Pinpoint the cell where the given text exists, returning its (x, y) midpoint coordinate. 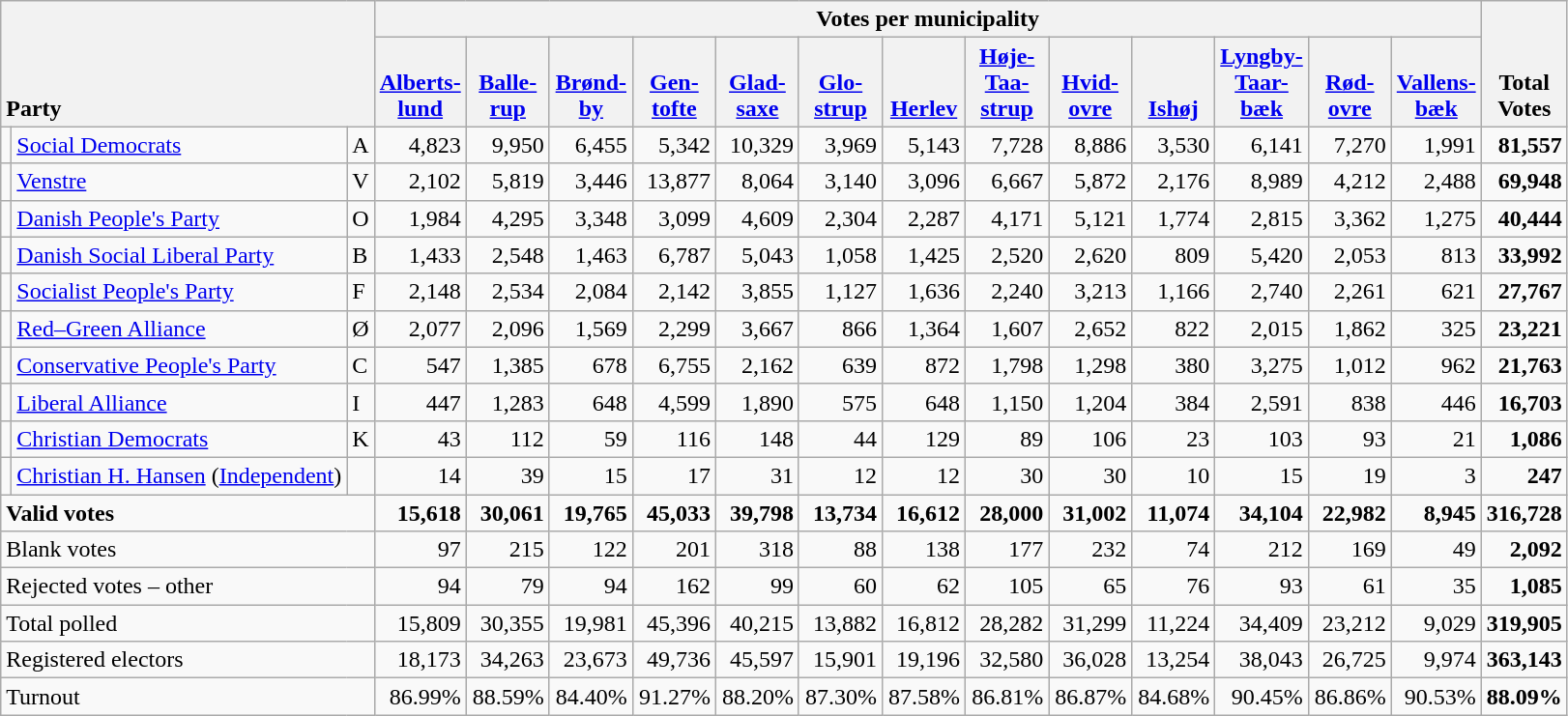
1,890 (757, 402)
Christian Democrats (180, 439)
547 (420, 365)
31,002 (1090, 513)
3,855 (757, 292)
169 (1350, 550)
2,299 (674, 329)
2,815 (1262, 218)
Blank votes (188, 550)
2,084 (591, 292)
19 (1350, 475)
11,074 (1174, 513)
2,652 (1090, 329)
2,548 (508, 255)
15,809 (420, 623)
813 (1437, 255)
1,569 (591, 329)
116 (674, 439)
Hvid- ovre (1090, 82)
Lyngby- Taar- bæk (1262, 82)
6,455 (591, 145)
I (361, 402)
91.27% (674, 697)
Brønd- by (591, 82)
2,015 (1262, 329)
1,364 (924, 329)
21,763 (1524, 365)
Total polled (188, 623)
4,212 (1350, 182)
3,530 (1174, 145)
40,215 (757, 623)
162 (674, 587)
1,275 (1437, 218)
Gen- tofte (674, 82)
621 (1437, 292)
1,433 (420, 255)
Party (188, 64)
447 (420, 402)
14 (420, 475)
1,012 (1350, 365)
16,812 (924, 623)
74 (1174, 550)
89 (1007, 439)
V (361, 182)
1,385 (508, 365)
33,992 (1524, 255)
575 (840, 402)
31,299 (1090, 623)
9,950 (508, 145)
639 (840, 365)
38,043 (1262, 660)
232 (1090, 550)
28,282 (1007, 623)
129 (924, 439)
2,102 (420, 182)
380 (1174, 365)
15,618 (420, 513)
2,162 (757, 365)
79 (508, 587)
Valid votes (188, 513)
6,787 (674, 255)
90.45% (1262, 697)
2,096 (508, 329)
4,823 (420, 145)
99 (757, 587)
6,755 (674, 365)
13,254 (1174, 660)
88.59% (508, 697)
866 (840, 329)
2,591 (1262, 402)
1,058 (840, 255)
39 (508, 475)
39,798 (757, 513)
103 (1262, 439)
678 (591, 365)
26,725 (1350, 660)
2,240 (1007, 292)
4,599 (674, 402)
1,984 (420, 218)
Glad- saxe (757, 82)
22,982 (1350, 513)
6,667 (1007, 182)
Herlev (924, 82)
325 (1437, 329)
28,000 (1007, 513)
62 (924, 587)
8,945 (1437, 513)
86.86% (1350, 697)
23,212 (1350, 623)
30,061 (508, 513)
69,948 (1524, 182)
A (361, 145)
81,557 (1524, 145)
C (361, 365)
318 (757, 550)
1,798 (1007, 365)
49 (1437, 550)
3,362 (1350, 218)
40,444 (1524, 218)
Total Votes (1524, 64)
Glo- strup (840, 82)
Social Democrats (180, 145)
2,620 (1090, 255)
Conservative People's Party (180, 365)
45,033 (674, 513)
44 (840, 439)
5,143 (924, 145)
Rejected votes – other (188, 587)
3,446 (591, 182)
Votes per municipality (928, 19)
84.40% (591, 697)
809 (1174, 255)
76 (1174, 587)
15,901 (840, 660)
962 (1437, 365)
1,166 (1174, 292)
90.53% (1437, 697)
88 (840, 550)
32,580 (1007, 660)
34,263 (508, 660)
Høje- Taa- strup (1007, 82)
8,989 (1262, 182)
86.81% (1007, 697)
201 (674, 550)
2,304 (840, 218)
Turnout (188, 697)
87.30% (840, 697)
5,420 (1262, 255)
17 (674, 475)
2,520 (1007, 255)
3,275 (1262, 365)
3,667 (757, 329)
1,127 (840, 292)
105 (1007, 587)
Danish People's Party (180, 218)
9,974 (1437, 660)
3,099 (674, 218)
10,329 (757, 145)
1,298 (1090, 365)
87.58% (924, 697)
838 (1350, 402)
Venstre (180, 182)
16,703 (1524, 402)
13,882 (840, 623)
K (361, 439)
384 (1174, 402)
5,342 (674, 145)
319,905 (1524, 623)
6,141 (1262, 145)
19,765 (591, 513)
4,171 (1007, 218)
B (361, 255)
86.99% (420, 697)
23 (1174, 439)
10 (1174, 475)
30,355 (508, 623)
1,862 (1350, 329)
1,607 (1007, 329)
21 (1437, 439)
86.87% (1090, 697)
49,736 (674, 660)
19,981 (591, 623)
61 (1350, 587)
1,636 (924, 292)
872 (924, 365)
65 (1090, 587)
18,173 (420, 660)
1,991 (1437, 145)
13,734 (840, 513)
Liberal Alliance (180, 402)
Ø (361, 329)
215 (508, 550)
138 (924, 550)
2,534 (508, 292)
2,176 (1174, 182)
2,488 (1437, 182)
5,043 (757, 255)
1,283 (508, 402)
19,196 (924, 660)
88.20% (757, 697)
2,287 (924, 218)
Registered electors (188, 660)
8,064 (757, 182)
822 (1174, 329)
O (361, 218)
45,597 (757, 660)
59 (591, 439)
60 (840, 587)
7,728 (1007, 145)
3,213 (1090, 292)
13,877 (674, 182)
23,221 (1524, 329)
1,150 (1007, 402)
8,886 (1090, 145)
36,028 (1090, 660)
247 (1524, 475)
122 (591, 550)
2,053 (1350, 255)
31 (757, 475)
5,819 (508, 182)
7,270 (1350, 145)
3,140 (840, 182)
88.09% (1524, 697)
Socialist People's Party (180, 292)
4,609 (757, 218)
2,142 (674, 292)
2,261 (1350, 292)
Red–Green Alliance (180, 329)
F (361, 292)
97 (420, 550)
5,121 (1090, 218)
35 (1437, 587)
3,096 (924, 182)
1,086 (1524, 439)
3 (1437, 475)
148 (757, 439)
2,148 (420, 292)
84.68% (1174, 697)
23,673 (591, 660)
9,029 (1437, 623)
34,104 (1262, 513)
45,396 (674, 623)
212 (1262, 550)
Alberts- lund (420, 82)
Christian H. Hansen (Independent) (180, 475)
Balle- rup (508, 82)
Vallens- bæk (1437, 82)
Ishøj (1174, 82)
3,348 (591, 218)
16,612 (924, 513)
Rød- ovre (1350, 82)
2,077 (420, 329)
1,085 (1524, 587)
11,224 (1174, 623)
5,872 (1090, 182)
363,143 (1524, 660)
4,295 (508, 218)
106 (1090, 439)
2,740 (1262, 292)
112 (508, 439)
2,092 (1524, 550)
3,969 (840, 145)
Danish Social Liberal Party (180, 255)
34,409 (1262, 623)
1,204 (1090, 402)
27,767 (1524, 292)
316,728 (1524, 513)
1,774 (1174, 218)
1,463 (591, 255)
1,425 (924, 255)
43 (420, 439)
177 (1007, 550)
446 (1437, 402)
